Scan for the cell matching the given text and deliver its (x, y) coordinate at center. 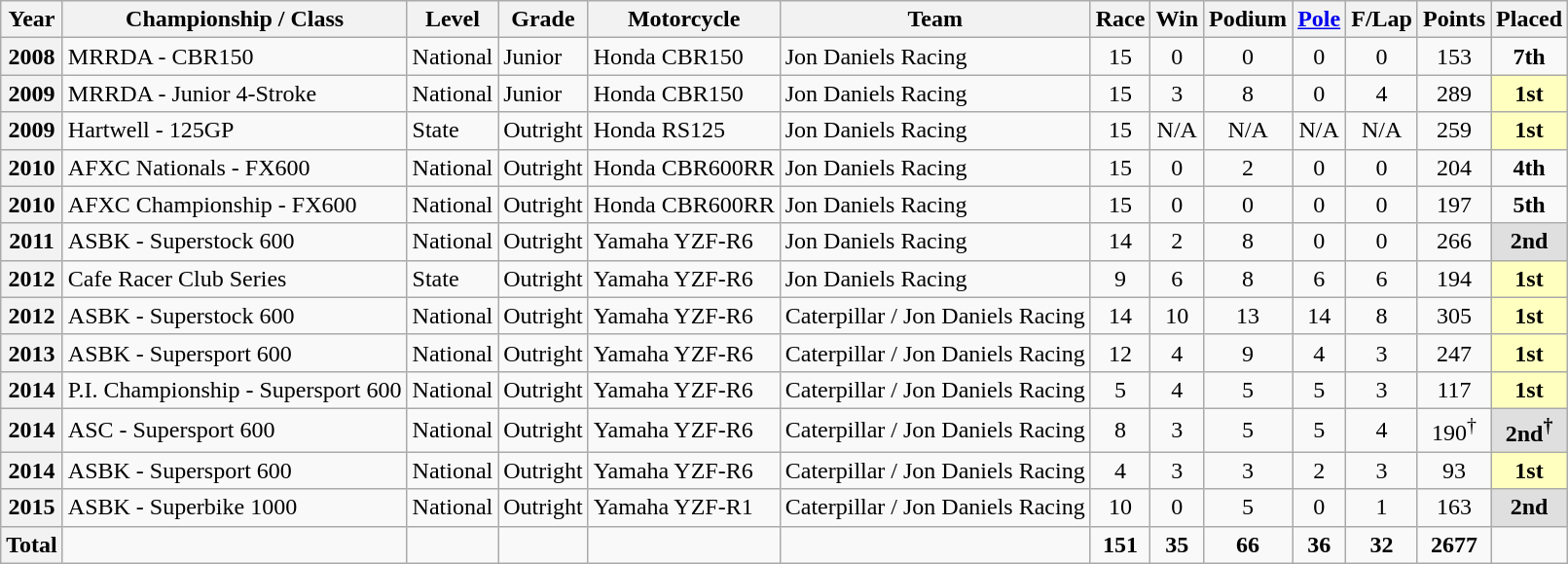
259 (1454, 131)
Honda RS125 (683, 131)
2011 (32, 242)
36 (1320, 545)
Points (1454, 19)
Win (1178, 19)
32 (1382, 545)
151 (1120, 545)
1 (1382, 508)
Placed (1530, 19)
163 (1454, 508)
ASBK - Superbike 1000 (235, 508)
247 (1454, 353)
2013 (32, 353)
66 (1248, 545)
Podium (1248, 19)
Motorcycle (683, 19)
194 (1454, 279)
Yamaha YZF-R1 (683, 508)
7th (1530, 56)
190† (1454, 431)
2677 (1454, 545)
P.I. Championship - Supersport 600 (235, 390)
Championship / Class (235, 19)
Team (934, 19)
2008 (32, 56)
Level (453, 19)
Grade (543, 19)
F/Lap (1382, 19)
MRRDA - Junior 4-Stroke (235, 94)
AFXC Nationals - FX600 (235, 168)
AFXC Championship - FX600 (235, 205)
117 (1454, 390)
ASC - Supersport 600 (235, 431)
Total (32, 545)
197 (1454, 205)
289 (1454, 94)
Pole (1320, 19)
305 (1454, 316)
5th (1530, 205)
13 (1248, 316)
35 (1178, 545)
153 (1454, 56)
2nd† (1530, 431)
93 (1454, 470)
2015 (32, 508)
Hartwell - 125GP (235, 131)
Cafe Racer Club Series (235, 279)
4th (1530, 168)
Race (1120, 19)
266 (1454, 242)
Year (32, 19)
12 (1120, 353)
204 (1454, 168)
MRRDA - CBR150 (235, 56)
